Detect which cell encompasses the target text, then output its [X, Y] center coordinate. 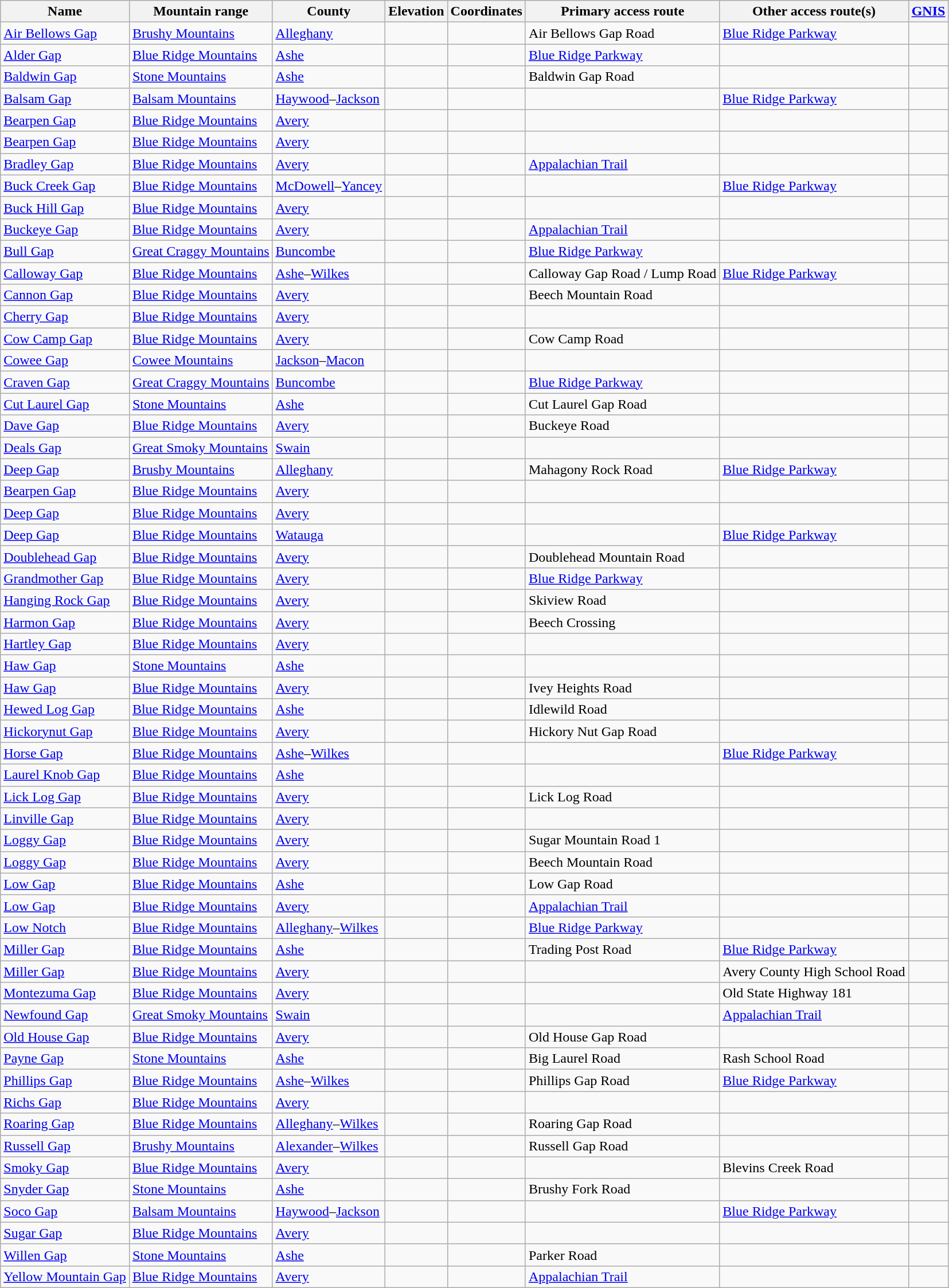
Mountain range [201, 11]
Russell Gap [65, 1146]
Air Bellows Gap Road [622, 33]
Alexander–Wilkes [329, 1146]
Lick Log Road [622, 797]
Jackson–Macon [329, 361]
Cow Camp Gap [65, 339]
Cowee Mountains [201, 361]
Harmon Gap [65, 622]
Brushy Fork Road [622, 1189]
Roaring Gap Road [622, 1124]
Calloway Gap [65, 273]
Cherry Gap [65, 317]
Parker Road [622, 1255]
Old State Highway 181 [814, 993]
Balsam Gap [65, 99]
Montezuma Gap [65, 993]
Rash School Road [814, 1059]
Blevins Creek Road [814, 1168]
Baldwin Gap [65, 77]
Hartley Gap [65, 644]
Dave Gap [65, 426]
Grandmother Gap [65, 578]
Craven Gap [65, 382]
Skiview Road [622, 600]
Lick Log Gap [65, 797]
Baldwin Gap Road [622, 77]
Newfound Gap [65, 1015]
Low Gap Road [622, 884]
Hewed Log Gap [65, 710]
Payne Gap [65, 1059]
Buck Creek Gap [65, 186]
Old House Gap Road [622, 1037]
Trading Post Road [622, 949]
Doublehead Mountain Road [622, 557]
Buck Hill Gap [65, 208]
Other access route(s) [814, 11]
McDowell–Yancey [329, 186]
Laurel Knob Gap [65, 775]
Ivey Heights Road [622, 688]
Buckeye Gap [65, 229]
Mahagony Rock Road [622, 469]
Soco Gap [65, 1211]
Snyder Gap [65, 1189]
Cannon Gap [65, 295]
Name [65, 11]
Idlewild Road [622, 710]
Richs Gap [65, 1102]
Buckeye Road [622, 426]
Cut Laurel Gap Road [622, 404]
Primary access route [622, 11]
Yellow Mountain Gap [65, 1277]
Old House Gap [65, 1037]
Bradley Gap [65, 164]
Calloway Gap Road / Lump Road [622, 273]
Watauga [329, 535]
Big Laurel Road [622, 1059]
Air Bellows Gap [65, 33]
Sugar Mountain Road 1 [622, 840]
Deals Gap [65, 448]
Avery County High School Road [814, 972]
Hanging Rock Gap [65, 600]
Hickory Nut Gap Road [622, 731]
Low Notch [65, 927]
Phillips Gap Road [622, 1080]
Linville Gap [65, 819]
County [329, 11]
GNIS [928, 11]
Coordinates [486, 11]
Russell Gap Road [622, 1146]
Elevation [416, 11]
Hickorynut Gap [65, 731]
Cut Laurel Gap [65, 404]
Willen Gap [65, 1255]
Roaring Gap [65, 1124]
Phillips Gap [65, 1080]
Smoky Gap [65, 1168]
Alder Gap [65, 55]
Doublehead Gap [65, 557]
Beech Crossing [622, 622]
Cow Camp Road [622, 339]
Cowee Gap [65, 361]
Bull Gap [65, 251]
Horse Gap [65, 753]
Sugar Gap [65, 1233]
